From the cell containing the given text, extract its center point as [x, y] coordinate. 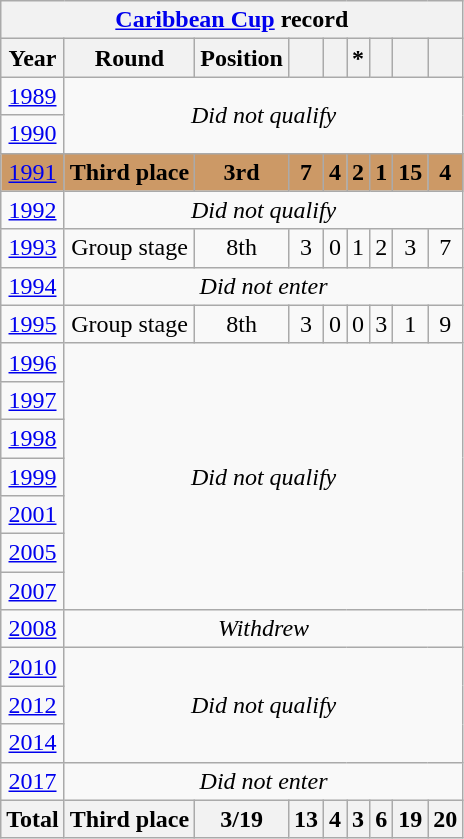
2005 [33, 553]
13 [306, 819]
Position [242, 58]
3/19 [242, 819]
Total [33, 819]
1994 [33, 286]
15 [410, 172]
2017 [33, 781]
Caribbean Cup record [232, 20]
1992 [33, 210]
1998 [33, 438]
1991 [33, 172]
2012 [33, 705]
Year [33, 58]
2001 [33, 515]
9 [446, 324]
2007 [33, 591]
19 [410, 819]
* [358, 58]
2008 [33, 629]
1989 [33, 96]
1997 [33, 400]
1996 [33, 362]
2014 [33, 743]
1993 [33, 248]
6 [382, 819]
1999 [33, 477]
1990 [33, 134]
Withdrew [264, 629]
2010 [33, 667]
1995 [33, 324]
3rd [242, 172]
Round [129, 58]
20 [446, 819]
